Find where the given text appears and provide that cell's center as [x, y] coordinate. 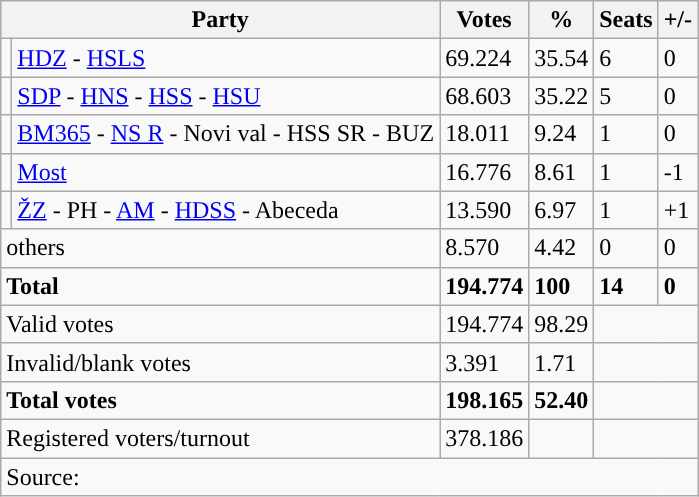
8.570 [484, 248]
14 [626, 286]
SDP - HNS - HSS - HSU [226, 96]
Total votes [220, 400]
Votes [484, 20]
5 [626, 96]
9.24 [562, 134]
6.97 [562, 210]
16.776 [484, 172]
Invalid/blank votes [220, 362]
378.186 [484, 438]
98.29 [562, 324]
-1 [678, 172]
3.391 [484, 362]
35.54 [562, 58]
Source: [350, 477]
198.165 [484, 400]
18.011 [484, 134]
69.224 [484, 58]
Party [220, 20]
6 [626, 58]
4.42 [562, 248]
HDZ - HSLS [226, 58]
35.22 [562, 96]
+1 [678, 210]
Registered voters/turnout [220, 438]
68.603 [484, 96]
Total [220, 286]
ŽZ - PH - AM - HDSS - Abeceda [226, 210]
52.40 [562, 400]
BM365 - NS R - Novi val - HSS SR - BUZ [226, 134]
Most [226, 172]
8.61 [562, 172]
100 [562, 286]
others [220, 248]
Seats [626, 20]
13.590 [484, 210]
Valid votes [220, 324]
+/- [678, 20]
% [562, 20]
1.71 [562, 362]
